Locate the cell with the specified text and output its [X, Y] center coordinate. 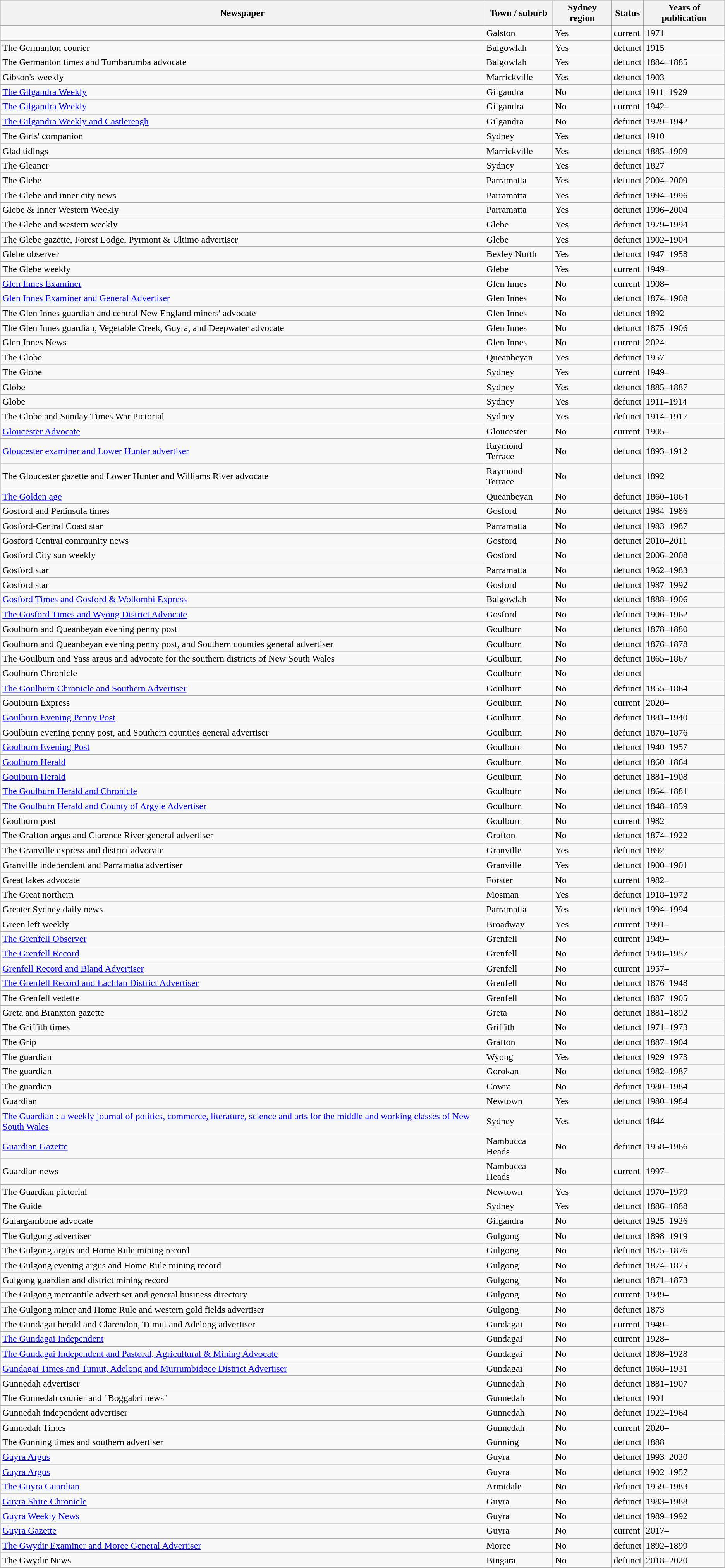
The Gosford Times and Wyong District Advocate [242, 614]
1898–1928 [684, 1354]
1911–1914 [684, 401]
1922–1964 [684, 1413]
Great lakes advocate [242, 880]
1827 [684, 165]
1874–1908 [684, 298]
Goulburn post [242, 821]
Gosford City sun weekly [242, 555]
1881–1907 [684, 1383]
Granville independent and Parramatta advertiser [242, 865]
1855–1864 [684, 688]
1959–1983 [684, 1487]
Guardian news [242, 1171]
1948–1957 [684, 954]
1929–1942 [684, 121]
1887–1905 [684, 998]
1982–1987 [684, 1072]
The Glebe and western weekly [242, 225]
1901 [684, 1398]
The Gunnedah courier and "Boggabri news" [242, 1398]
The Grenfell Observer [242, 939]
Glen Innes Examiner [242, 284]
1892–1899 [684, 1546]
The Glebe gazette, Forest Lodge, Pyrmont & Ultimo advertiser [242, 240]
1979–1994 [684, 225]
The Guide [242, 1206]
1871–1873 [684, 1280]
1900–1901 [684, 865]
Goulburn Express [242, 703]
1864–1881 [684, 791]
Greater Sydney daily news [242, 909]
Gunnedah Times [242, 1427]
Moree [519, 1546]
1970–1979 [684, 1192]
Town / suburb [519, 13]
Forster [519, 880]
1971–1973 [684, 1027]
The Gunning times and southern advertiser [242, 1442]
1918–1972 [684, 894]
Greta [519, 1013]
1888 [684, 1442]
The Gulgong miner and Home Rule and western gold fields advertiser [242, 1310]
1887–1904 [684, 1042]
Goulburn Evening Post [242, 747]
1940–1957 [684, 747]
Sydney region [582, 13]
Armidale [519, 1487]
1957 [684, 357]
Glen Innes Examiner and General Advertiser [242, 298]
Gunnedah advertiser [242, 1383]
1908– [684, 284]
Gloucester examiner and Lower Hunter advertiser [242, 451]
1906–1962 [684, 614]
Gosford Times and Gosford & Wollombi Express [242, 600]
The Gwydir Examiner and Moree General Advertiser [242, 1546]
1902–1957 [684, 1472]
The Granville express and district advocate [242, 850]
The Goulburn Herald and County of Argyle Advertiser [242, 806]
1881–1940 [684, 718]
Gosford-Central Coast star [242, 526]
1958–1966 [684, 1146]
The Grenfell Record and Lachlan District Advertiser [242, 983]
The Goulburn Herald and Chronicle [242, 791]
The Guardian pictorial [242, 1192]
Guyra Shire Chronicle [242, 1501]
1870–1876 [684, 732]
1886–1888 [684, 1206]
1874–1875 [684, 1265]
The Germanton courier [242, 48]
1875–1906 [684, 328]
1987–1992 [684, 585]
Griffith [519, 1027]
The Gwydir News [242, 1560]
Gulgong guardian and district mining record [242, 1280]
1915 [684, 48]
1885–1887 [684, 387]
1893–1912 [684, 451]
The Gulgong mercantile advertiser and general business directory [242, 1295]
1971– [684, 33]
1947–1958 [684, 254]
1962–1983 [684, 570]
1876–1948 [684, 983]
1928– [684, 1339]
The Gulgong advertiser [242, 1236]
1994–1996 [684, 195]
The Grenfell Record [242, 954]
The Gloucester gazette and Lower Hunter and Williams River advocate [242, 477]
1873 [684, 1310]
Goulburn evening penny post, and Southern counties general advertiser [242, 732]
The Great northern [242, 894]
1881–1908 [684, 777]
The Germanton times and Tumbarumba advocate [242, 62]
Gulargambone advocate [242, 1221]
1876–1878 [684, 644]
Cowra [519, 1086]
1888–1906 [684, 600]
Glad tidings [242, 151]
The Girls' companion [242, 136]
2018–2020 [684, 1560]
Guardian Gazette [242, 1146]
1875–1876 [684, 1251]
The Grip [242, 1042]
The Gulgong evening argus and Home Rule mining record [242, 1265]
2017– [684, 1531]
The Golden age [242, 496]
Grenfell Record and Bland Advertiser [242, 968]
The Guyra Guardian [242, 1487]
1983–1987 [684, 526]
The Gilgandra Weekly and Castlereagh [242, 121]
1903 [684, 77]
The Griffith times [242, 1027]
The Goulburn and Yass argus and advocate for the southern districts of New South Wales [242, 658]
The Grafton argus and Clarence River general advertiser [242, 836]
Years of publication [684, 13]
Wyong [519, 1057]
1942– [684, 107]
Status [627, 13]
Gunnedah independent advertiser [242, 1413]
Glebe observer [242, 254]
The Gundagai Independent [242, 1339]
1848–1859 [684, 806]
The Glebe weekly [242, 269]
1910 [684, 136]
The Gulgong argus and Home Rule mining record [242, 1251]
Gloucester [519, 431]
The Glen Innes guardian, Vegetable Creek, Guyra, and Deepwater advocate [242, 328]
Gorokan [519, 1072]
1844 [684, 1121]
The Gundagai Independent and Pastoral, Agricultural & Mining Advocate [242, 1354]
Broadway [519, 924]
The Grenfell vedette [242, 998]
Gloucester Advocate [242, 431]
1898–1919 [684, 1236]
Mosman [519, 894]
Galston [519, 33]
2004–2009 [684, 180]
Goulburn and Queanbeyan evening penny post, and Southern counties general advertiser [242, 644]
Guardian [242, 1101]
1991– [684, 924]
Gibson's weekly [242, 77]
1881–1892 [684, 1013]
The Glebe [242, 180]
Gundagai Times and Tumut, Adelong and Murrumbidgee District Advertiser [242, 1368]
Gosford Central community news [242, 541]
1884–1885 [684, 62]
1874–1922 [684, 836]
Goulburn and Queanbeyan evening penny post [242, 629]
Guyra Gazette [242, 1531]
1902–1904 [684, 240]
Goulburn Evening Penny Post [242, 718]
1984–1986 [684, 511]
Glen Innes News [242, 343]
1997– [684, 1171]
2024- [684, 343]
2010–2011 [684, 541]
The Globe and Sunday Times War Pictorial [242, 416]
1868–1931 [684, 1368]
Bexley North [519, 254]
1905– [684, 431]
Glebe & Inner Western Weekly [242, 210]
Greta and Branxton gazette [242, 1013]
Gunning [519, 1442]
1996–2004 [684, 210]
1957– [684, 968]
The Glebe and inner city news [242, 195]
Green left weekly [242, 924]
1878–1880 [684, 629]
1929–1973 [684, 1057]
The Gleaner [242, 165]
1911–1929 [684, 92]
Bingara [519, 1560]
Guyra Weekly News [242, 1516]
Gosford and Peninsula times [242, 511]
1989–1992 [684, 1516]
Goulburn Chronicle [242, 673]
1983–1988 [684, 1501]
1885–1909 [684, 151]
The Glen Innes guardian and central New England miners' advocate [242, 313]
1865–1867 [684, 658]
Newspaper [242, 13]
The Gundagai herald and Clarendon, Tumut and Adelong advertiser [242, 1324]
1994–1994 [684, 909]
2006–2008 [684, 555]
1993–2020 [684, 1457]
1914–1917 [684, 416]
1925–1926 [684, 1221]
The Guardian : a weekly journal of politics, commerce, literature, science and arts for the middle and working classes of New South Wales [242, 1121]
The Goulburn Chronicle and Southern Advertiser [242, 688]
